Scan for the cell matching the given text and deliver its (X, Y) coordinate at center. 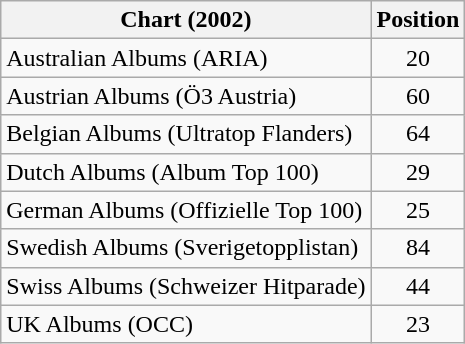
64 (418, 134)
Chart (2002) (186, 20)
Swiss Albums (Schweizer Hitparade) (186, 286)
25 (418, 210)
23 (418, 324)
German Albums (Offizielle Top 100) (186, 210)
UK Albums (OCC) (186, 324)
29 (418, 172)
Dutch Albums (Album Top 100) (186, 172)
84 (418, 248)
Position (418, 20)
Austrian Albums (Ö3 Austria) (186, 96)
20 (418, 58)
Swedish Albums (Sverigetopplistan) (186, 248)
Australian Albums (ARIA) (186, 58)
44 (418, 286)
Belgian Albums (Ultratop Flanders) (186, 134)
60 (418, 96)
